Identify which cell holds the provided text, then report its [X, Y] central coordinate. 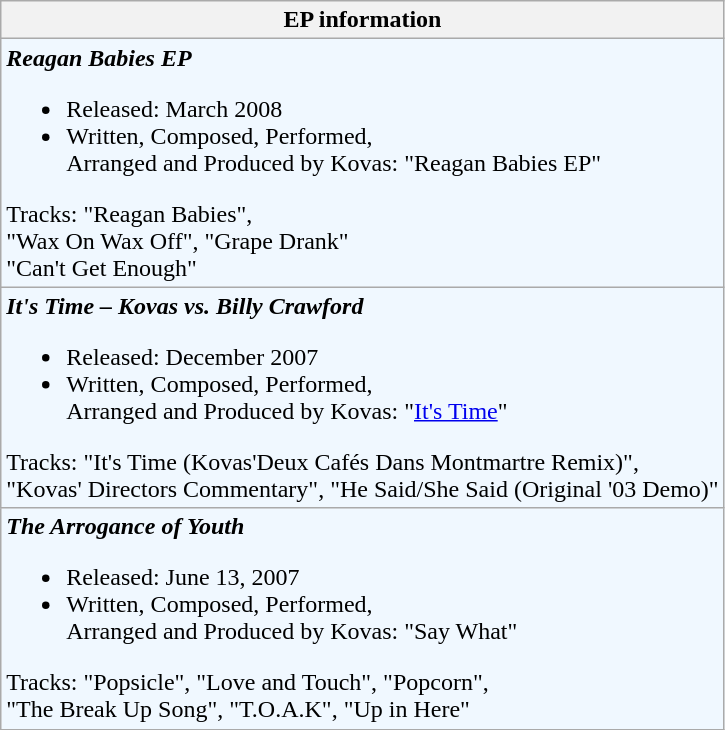
EP information [362, 20]
